Find where the given text appears and provide that cell's center as (x, y) coordinate. 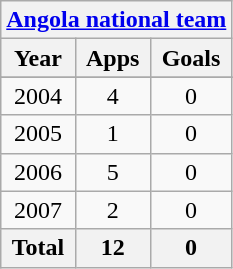
4 (112, 96)
2007 (38, 210)
2006 (38, 172)
Goals (191, 58)
Year (38, 58)
Total (38, 248)
Apps (112, 58)
12 (112, 248)
2 (112, 210)
2004 (38, 96)
5 (112, 172)
Angola national team (116, 20)
2005 (38, 134)
1 (112, 134)
